Extract the (x, y) coordinate from the center of the cell holding the provided text.  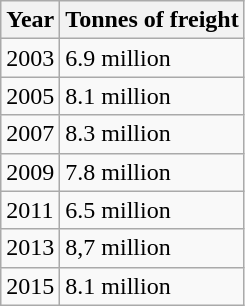
Year (30, 20)
7.8 million (152, 172)
8,7 million (152, 248)
Tonnes of freight (152, 20)
2011 (30, 210)
6.9 million (152, 58)
2013 (30, 248)
2015 (30, 286)
8.3 million (152, 134)
2005 (30, 96)
6.5 million (152, 210)
2003 (30, 58)
2009 (30, 172)
2007 (30, 134)
